For the text-containing cell, return its midpoint in [X, Y] coordinate format. 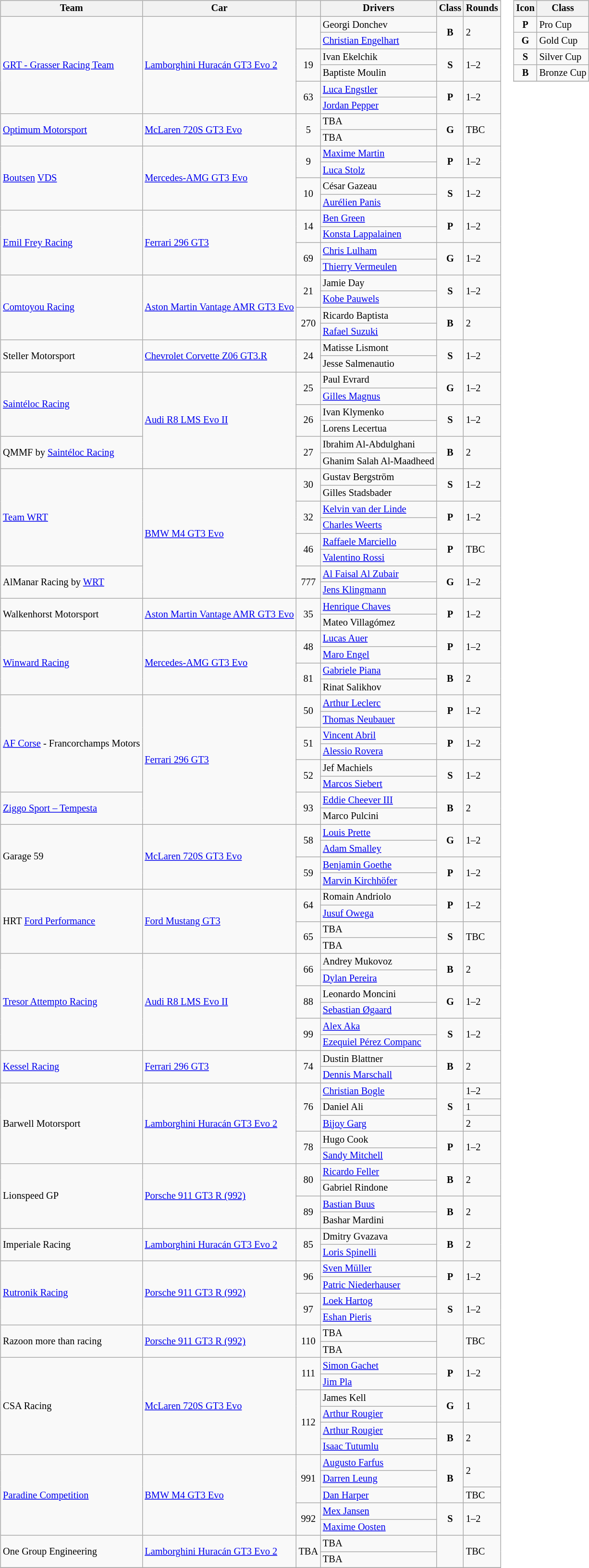
52 [308, 776]
Bronze Cup [563, 73]
Georgi Donchev [379, 24]
93 [308, 808]
Jamie Day [379, 283]
14 [308, 227]
Ibrahim Al-Abdulghani [379, 445]
Kobe Pauwels [379, 299]
48 [308, 646]
Ghanim Salah Al-Maadheed [379, 461]
Eddie Cheever III [379, 800]
Alex Aka [379, 1026]
Dmitry Gvazava [379, 1237]
Maxime Oosten [379, 1527]
Charles Weerts [379, 526]
Alessio Rovera [379, 752]
Rounds [482, 9]
Ezequiel Pérez Companc [379, 1043]
78 [308, 1147]
Mex Jansen [379, 1511]
Razoon more than racing [71, 1341]
Bashar Mardini [379, 1220]
65 [308, 937]
Romain Andriolo [379, 897]
Arthur Leclerc [379, 703]
Rafael Suzuki [379, 332]
Benjamin Goethe [379, 865]
Paul Evrard [379, 380]
991 [308, 1479]
5 [308, 130]
Jens Klingmann [379, 590]
James Kell [379, 1398]
110 [308, 1341]
Saintéloc Racing [71, 404]
Gilles Magnus [379, 396]
Christian Engelhart [379, 41]
Aurélien Panis [379, 203]
Optimum Motorsport [71, 130]
51 [308, 743]
96 [308, 1277]
Al Faisal Al Zubair [379, 574]
AlManar Racing by WRT [71, 582]
21 [308, 291]
Pro Cup [563, 24]
69 [308, 258]
Andrey Mukovoz [379, 962]
Marvin Kirchhöfer [379, 881]
Silver Cup [563, 57]
Boutsen VDS [71, 179]
Winward Racing [71, 663]
Barwell Motorsport [71, 1123]
Raffaele Marciello [379, 542]
Jesse Salmenautio [379, 364]
Konsta Lappalainen [379, 235]
Ford Mustang GT3 [219, 922]
Paradine Competition [71, 1495]
Gold Cup [563, 41]
Lucas Auer [379, 639]
26 [308, 421]
Darren Leung [379, 1479]
Steller Motorsport [71, 355]
46 [308, 549]
Louis Prette [379, 832]
Jusuf Owega [379, 913]
Gilles Stadsbader [379, 493]
Leonardo Moncini [379, 994]
99 [308, 1034]
112 [308, 1422]
Chris Lulham [379, 251]
25 [308, 388]
Car [219, 9]
10 [308, 194]
Simon Gachet [379, 1366]
Eshan Pieris [379, 1317]
85 [308, 1244]
QMMF by Saintéloc Racing [71, 452]
Isaac Tutumlu [379, 1447]
Gustav Bergström [379, 477]
32 [308, 518]
Tresor Attempto Racing [71, 1002]
Team [71, 9]
Drivers [379, 9]
Luca Engstler [379, 89]
Ziggo Sport – Tempesta [71, 808]
Rinat Salikhov [379, 687]
66 [308, 970]
Sebastian Øgaard [379, 1010]
Kelvin van der Linde [379, 509]
Lorens Lecertua [379, 429]
74 [308, 1067]
Kessel Racing [71, 1067]
Adam Smalley [379, 849]
Patric Niederhauser [379, 1285]
58 [308, 840]
Valentino Rossi [379, 558]
63 [308, 97]
Gabriele Piana [379, 671]
Christian Bogle [379, 1091]
Augusto Farfus [379, 1463]
19 [308, 65]
30 [308, 485]
Ivan Klymenko [379, 412]
Walkenhorst Motorsport [71, 615]
992 [308, 1519]
Dustin Blattner [379, 1059]
Bijoy Garg [379, 1123]
Icon [525, 9]
Gabriel Rindone [379, 1188]
Sandy Mitchell [379, 1156]
Maro Engel [379, 655]
Henrique Chaves [379, 606]
Imperiale Racing [71, 1244]
Thomas Neubauer [379, 720]
Lionspeed GP [71, 1196]
César Gazeau [379, 186]
88 [308, 1002]
GRT - Grasser Racing Team [71, 65]
Thierry Vermeulen [379, 267]
AF Corse - Francorchamps Motors [71, 744]
Dan Harper [379, 1495]
777 [308, 582]
Jef Machiels [379, 768]
Dylan Pereira [379, 978]
59 [308, 873]
27 [308, 452]
80 [308, 1180]
9 [308, 162]
Ivan Ekelchik [379, 57]
81 [308, 679]
Baptiste Moulin [379, 73]
Comtoyou Racing [71, 307]
Luca Stolz [379, 170]
76 [308, 1107]
Sven Müller [379, 1269]
Jim Pla [379, 1382]
Vincent Abril [379, 736]
50 [308, 712]
Jordan Pepper [379, 106]
Bastian Buus [379, 1204]
64 [308, 905]
Loris Spinelli [379, 1253]
111 [308, 1374]
CSA Racing [71, 1406]
Ricardo Feller [379, 1172]
Matisse Lismont [379, 348]
Marco Pulcini [379, 816]
Daniel Ali [379, 1107]
Garage 59 [71, 856]
Maxime Martin [379, 154]
One Group Engineering [71, 1552]
Team WRT [71, 518]
Emil Frey Racing [71, 243]
270 [308, 324]
Loek Hartog [379, 1301]
Mateo Villagómez [379, 623]
97 [308, 1309]
HRT Ford Performance [71, 922]
Ricardo Baptista [379, 315]
89 [308, 1212]
35 [308, 615]
Chevrolet Corvette Z06 GT3.R [219, 355]
Dennis Marschall [379, 1075]
Hugo Cook [379, 1140]
Rutronik Racing [71, 1293]
24 [308, 355]
Marcos Siebert [379, 784]
Ben Green [379, 218]
